Find where the given text appears and provide that cell's center as (X, Y) coordinate. 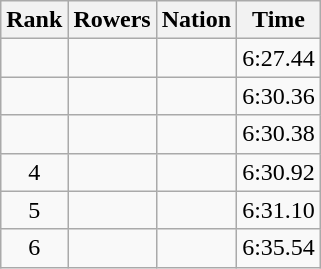
6:35.54 (279, 248)
Time (279, 20)
Rank (34, 20)
6:27.44 (279, 58)
Nation (196, 20)
6:30.36 (279, 96)
4 (34, 172)
6:31.10 (279, 210)
6:30.92 (279, 172)
6 (34, 248)
Rowers (112, 20)
5 (34, 210)
6:30.38 (279, 134)
